Determine the [X, Y] coordinate at the center of the cell enclosing the given text.  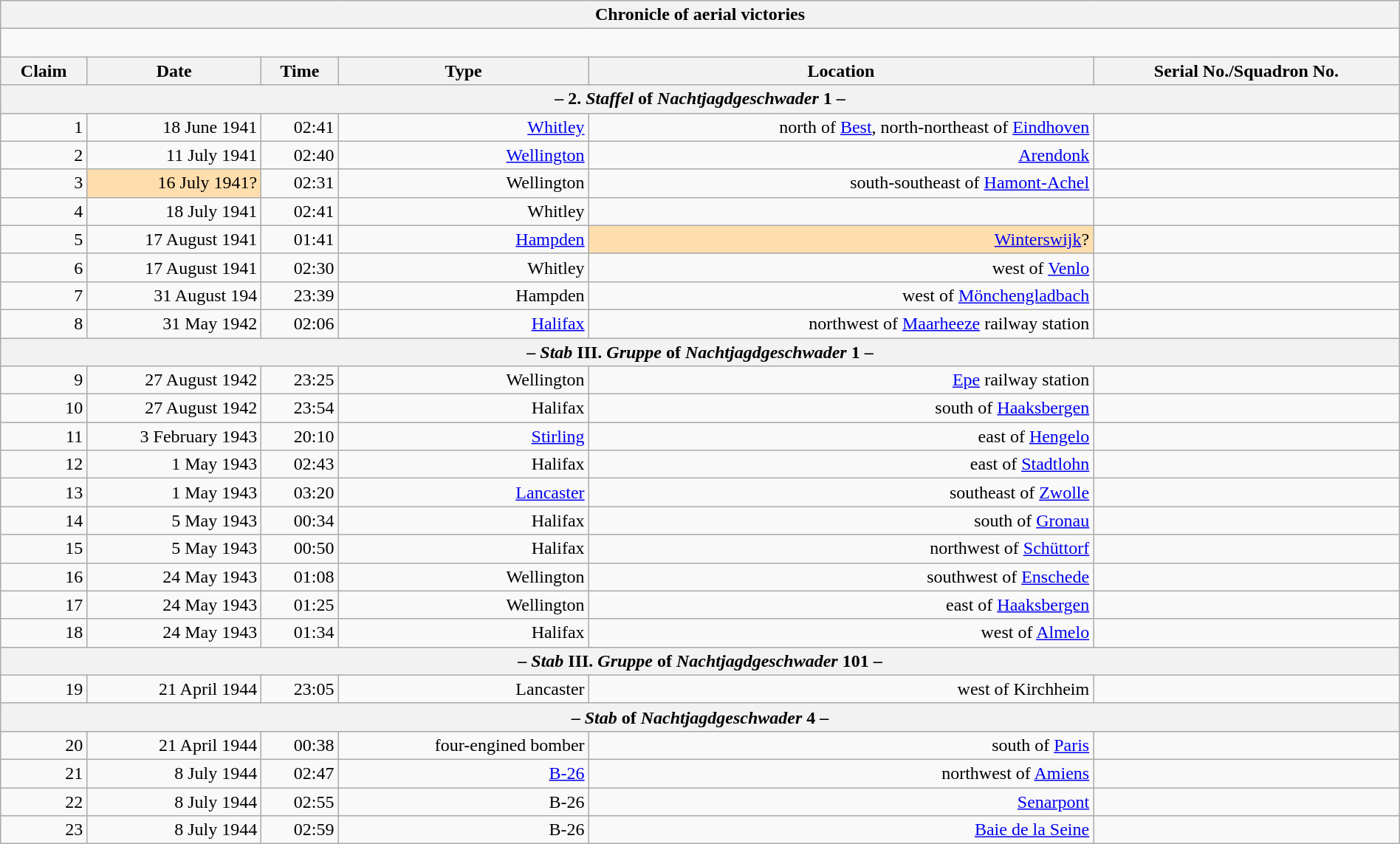
west of Venlo [841, 267]
south of Paris [841, 745]
east of Haaksbergen [841, 605]
16 [44, 577]
20:10 [300, 436]
23:05 [300, 689]
13 [44, 493]
31 May 1942 [174, 323]
9 [44, 380]
southeast of Zwolle [841, 493]
Date [174, 71]
2 [44, 155]
31 August 194 [174, 295]
– Stab of Nachtjagdgeschwader 4 – [700, 717]
00:34 [300, 521]
3 [44, 183]
south of Haaksbergen [841, 408]
Winterswijk? [841, 239]
6 [44, 267]
Senarpont [841, 801]
northwest of Amiens [841, 773]
– Stab III. Gruppe of Nachtjagdgeschwader 101 – [700, 661]
west of Almelo [841, 633]
16 July 1941? [174, 183]
Chronicle of aerial victories [700, 15]
Baie de la Seine [841, 830]
02:43 [300, 464]
Stirling [464, 436]
4 [44, 211]
south-southeast of Hamont-Achel [841, 183]
8 [44, 323]
23 [44, 830]
Type [464, 71]
15 [44, 549]
north of Best, north-northeast of Eindhoven [841, 127]
18 June 1941 [174, 127]
northwest of Schüttorf [841, 549]
17 [44, 605]
Serial No./Squadron No. [1246, 71]
11 [44, 436]
west of Mönchengladbach [841, 295]
Location [841, 71]
Claim [44, 71]
18 July 1941 [174, 211]
01:34 [300, 633]
12 [44, 464]
02:30 [300, 267]
00:38 [300, 745]
four-engined bomber [464, 745]
east of Hengelo [841, 436]
14 [44, 521]
Arendonk [841, 155]
west of Kirchheim [841, 689]
20 [44, 745]
02:59 [300, 830]
1 [44, 127]
11 July 1941 [174, 155]
southwest of Enschede [841, 577]
01:41 [300, 239]
23:54 [300, 408]
east of Stadtlohn [841, 464]
23:25 [300, 380]
02:06 [300, 323]
7 [44, 295]
02:31 [300, 183]
02:55 [300, 801]
Epe railway station [841, 380]
02:40 [300, 155]
02:47 [300, 773]
northwest of Maarheeze railway station [841, 323]
10 [44, 408]
19 [44, 689]
– Stab III. Gruppe of Nachtjagdgeschwader 1 – [700, 352]
– 2. Staffel of Nachtjagdgeschwader 1 – [700, 99]
21 [44, 773]
23:39 [300, 295]
01:08 [300, 577]
5 [44, 239]
03:20 [300, 493]
3 February 1943 [174, 436]
22 [44, 801]
Time [300, 71]
00:50 [300, 549]
south of Gronau [841, 521]
01:25 [300, 605]
18 [44, 633]
